For the text-containing cell, return its midpoint in (x, y) coordinate format. 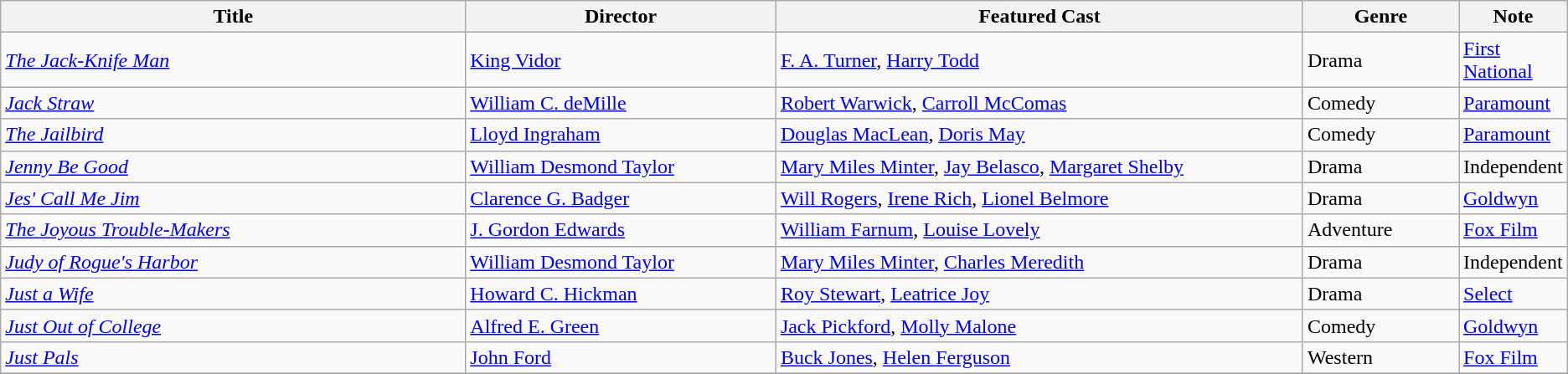
Note (1514, 17)
Jenny Be Good (233, 167)
Just a Wife (233, 294)
Mary Miles Minter, Jay Belasco, Margaret Shelby (1039, 167)
Douglas MacLean, Doris May (1039, 135)
Judy of Rogue's Harbor (233, 262)
The Jack-Knife Man (233, 60)
Clarence G. Badger (622, 198)
John Ford (622, 357)
Featured Cast (1039, 17)
William C. deMille (622, 103)
Title (233, 17)
Robert Warwick, Carroll McComas (1039, 103)
Jack Pickford, Molly Malone (1039, 325)
Genre (1380, 17)
Just Pals (233, 357)
Will Rogers, Irene Rich, Lionel Belmore (1039, 198)
Alfred E. Green (622, 325)
F. A. Turner, Harry Todd (1039, 60)
Jack Straw (233, 103)
Director (622, 17)
Jes' Call Me Jim (233, 198)
The Jailbird (233, 135)
First National (1514, 60)
Mary Miles Minter, Charles Meredith (1039, 262)
Roy Stewart, Leatrice Joy (1039, 294)
William Farnum, Louise Lovely (1039, 230)
Lloyd Ingraham (622, 135)
J. Gordon Edwards (622, 230)
Adventure (1380, 230)
Select (1514, 294)
Howard C. Hickman (622, 294)
Buck Jones, Helen Ferguson (1039, 357)
Western (1380, 357)
King Vidor (622, 60)
Just Out of College (233, 325)
The Joyous Trouble-Makers (233, 230)
